Capture the cell that displays the provided text and extract its (X, Y) central coordinate. 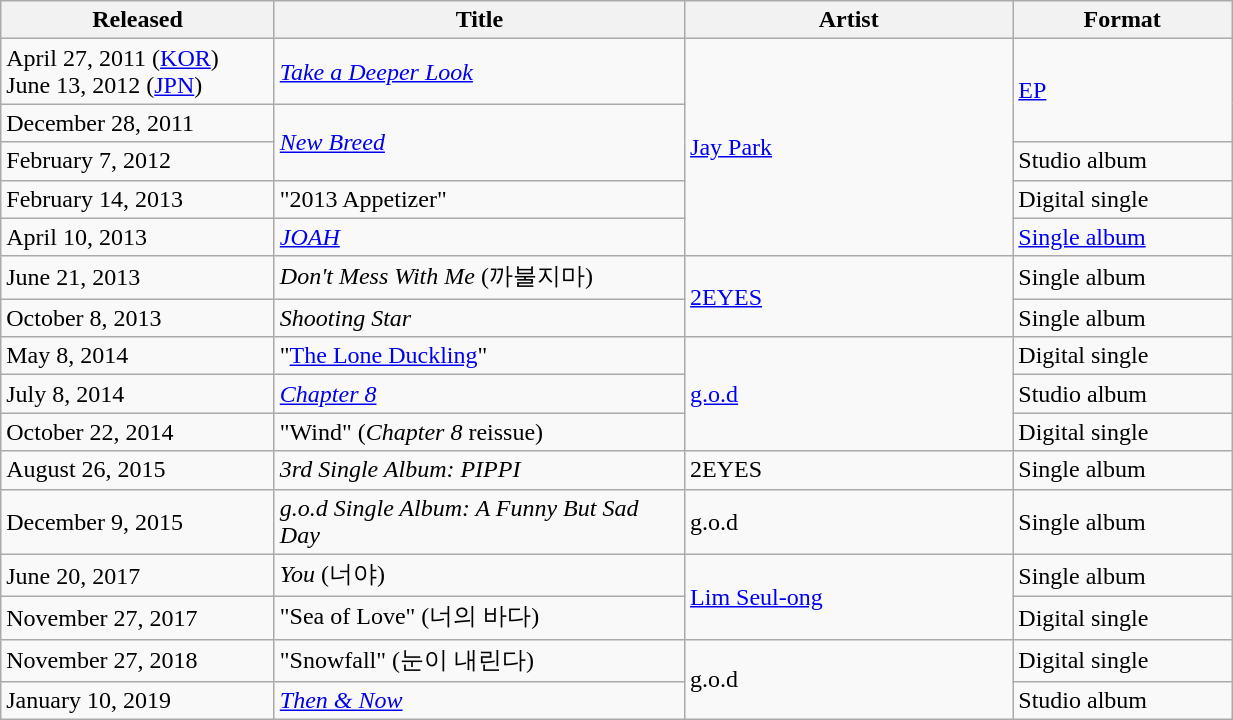
Jay Park (849, 148)
Lim Seul-ong (849, 596)
JOAH (479, 237)
January 10, 2019 (138, 701)
April 27, 2011 (KOR)June 13, 2012 (JPN) (138, 72)
October 22, 2014 (138, 432)
November 27, 2018 (138, 660)
"Sea of Love" (너의 바다) (479, 618)
Don't Mess With Me (까불지마) (479, 278)
February 14, 2013 (138, 199)
Format (1122, 20)
June 20, 2017 (138, 576)
April 10, 2013 (138, 237)
3rd Single Album: PIPPI (479, 470)
December 28, 2011 (138, 123)
May 8, 2014 (138, 356)
Chapter 8 (479, 394)
Then & Now (479, 701)
"2013 Appetizer" (479, 199)
August 26, 2015 (138, 470)
Title (479, 20)
"Wind" (Chapter 8 reissue) (479, 432)
"The Lone Duckling" (479, 356)
December 9, 2015 (138, 522)
Artist (849, 20)
You (너야) (479, 576)
October 8, 2013 (138, 318)
EP (1122, 90)
February 7, 2012 (138, 161)
Released (138, 20)
"Snowfall" (눈이 내린다) (479, 660)
July 8, 2014 (138, 394)
New Breed (479, 142)
g.o.d Single Album: A Funny But Sad Day (479, 522)
June 21, 2013 (138, 278)
Take a Deeper Look (479, 72)
November 27, 2017 (138, 618)
Shooting Star (479, 318)
